Capture the cell that displays the provided text and extract its (x, y) central coordinate. 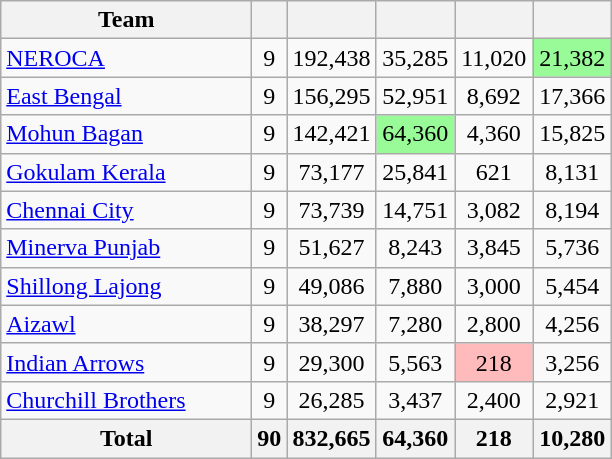
5,736 (572, 248)
Indian Arrows (126, 362)
Shillong Lajong (126, 286)
Churchill Brothers (126, 400)
3,845 (494, 248)
73,739 (332, 210)
29,300 (332, 362)
Gokulam Kerala (126, 172)
2,400 (494, 400)
156,295 (332, 96)
49,086 (332, 286)
NEROCA (126, 58)
14,751 (416, 210)
Chennai City (126, 210)
5,454 (572, 286)
90 (270, 438)
21,382 (572, 58)
8,243 (416, 248)
38,297 (332, 324)
7,880 (416, 286)
10,280 (572, 438)
26,285 (332, 400)
142,421 (332, 134)
2,800 (494, 324)
2,921 (572, 400)
7,280 (416, 324)
621 (494, 172)
3,000 (494, 286)
Mohun Bagan (126, 134)
25,841 (416, 172)
15,825 (572, 134)
35,285 (416, 58)
192,438 (332, 58)
Team (126, 20)
52,951 (416, 96)
East Bengal (126, 96)
8,194 (572, 210)
73,177 (332, 172)
4,256 (572, 324)
8,131 (572, 172)
11,020 (494, 58)
Aizawl (126, 324)
Minerva Punjab (126, 248)
3,082 (494, 210)
17,366 (572, 96)
5,563 (416, 362)
3,256 (572, 362)
51,627 (332, 248)
3,437 (416, 400)
832,665 (332, 438)
8,692 (494, 96)
4,360 (494, 134)
Total (126, 438)
